Locate the cell with the specified text and output its (x, y) center coordinate. 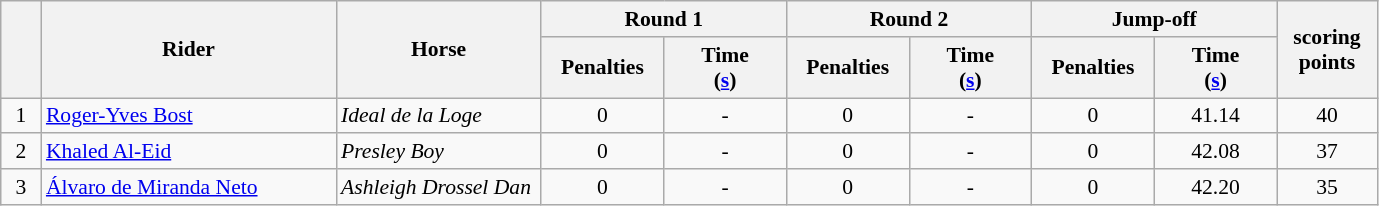
41.14 (1216, 116)
Álvaro de Miranda Neto (188, 187)
Horse (438, 50)
Khaled Al-Eid (188, 152)
3 (21, 187)
Round 2 (908, 19)
Jump-off (1154, 19)
40 (1327, 116)
Ashleigh Drossel Dan (438, 187)
Roger-Yves Bost (188, 116)
2 (21, 152)
Ideal de la Loge (438, 116)
42.08 (1216, 152)
42.20 (1216, 187)
scoringpoints (1327, 50)
35 (1327, 187)
Round 1 (664, 19)
37 (1327, 152)
Presley Boy (438, 152)
1 (21, 116)
Rider (188, 50)
